Detect which cell encompasses the target text, then output its [X, Y] center coordinate. 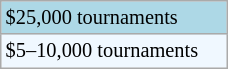
$5–10,000 tournaments [114, 51]
$25,000 tournaments [114, 17]
